Capture the cell that displays the provided text and extract its [X, Y] central coordinate. 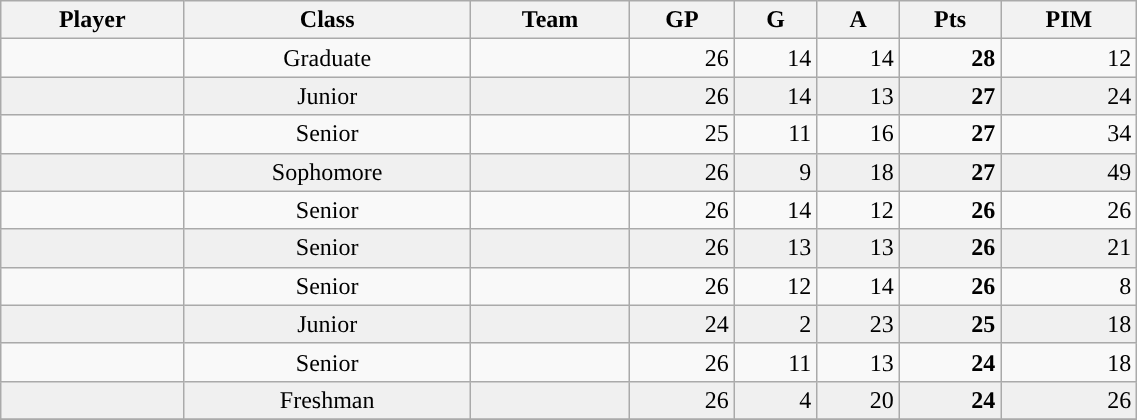
Graduate [328, 58]
2 [776, 324]
PIM [1069, 20]
4 [776, 400]
G [776, 20]
Freshman [328, 400]
49 [1069, 172]
20 [858, 400]
9 [776, 172]
Sophomore [328, 172]
34 [1069, 134]
A [858, 20]
8 [1069, 286]
28 [950, 58]
Team [550, 20]
Pts [950, 20]
16 [858, 134]
23 [858, 324]
21 [1069, 248]
GP [682, 20]
Class [328, 20]
Player [92, 20]
